Detect which cell encompasses the target text, then output its [X, Y] center coordinate. 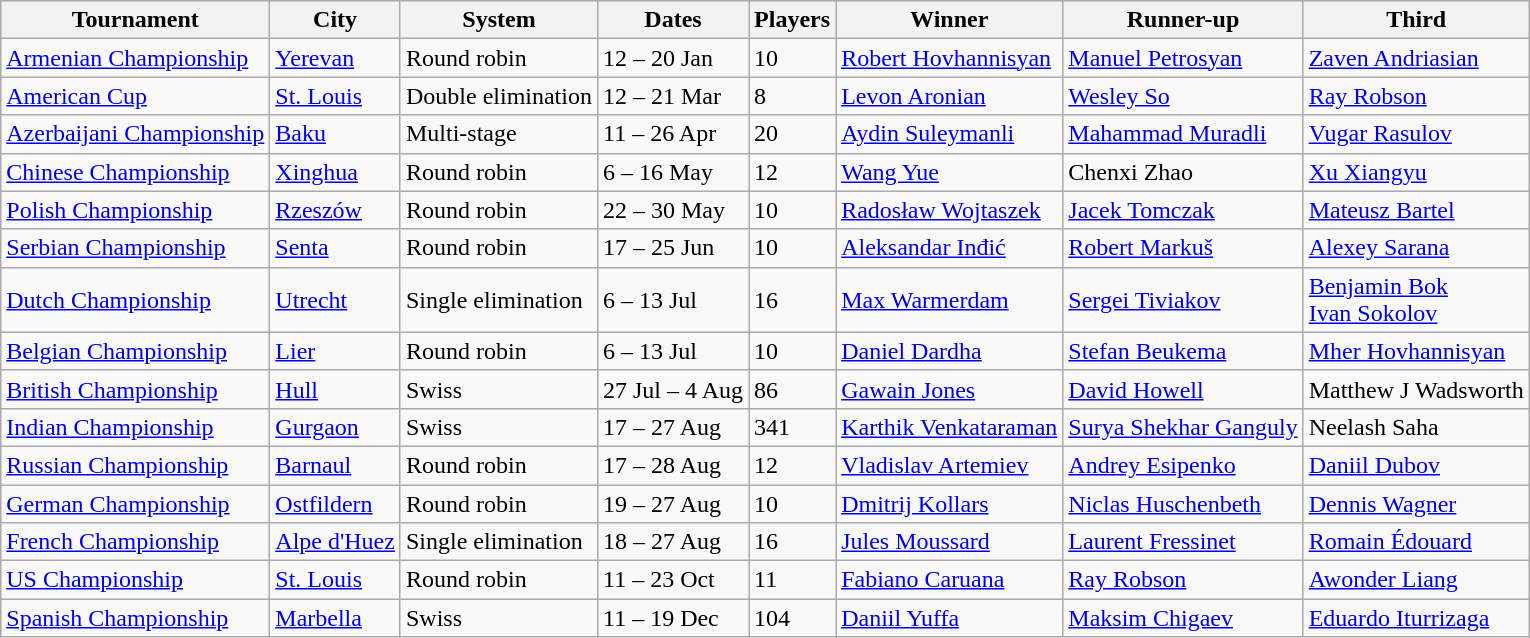
Surya Shekhar Ganguly [1183, 427]
Barnaul [336, 465]
Romain Édouard [1416, 542]
18 – 27 Aug [672, 542]
City [336, 20]
Dutch Championship [136, 300]
Hull [336, 389]
Benjamin BokIvan Sokolov [1416, 300]
Marbella [336, 618]
27 Jul – 4 Aug [672, 389]
17 – 25 Jun [672, 248]
Daniil Dubov [1416, 465]
Aydin Suleymanli [950, 134]
Laurent Fressinet [1183, 542]
17 – 28 Aug [672, 465]
Alpe d'Huez [336, 542]
US Championship [136, 580]
Baku [336, 134]
David Howell [1183, 389]
Xu Xiangyu [1416, 172]
Spanish Championship [136, 618]
Manuel Petrosyan [1183, 58]
Mahammad Muradli [1183, 134]
Vugar Rasulov [1416, 134]
Tournament [136, 20]
Dmitrij Kollars [950, 503]
6 – 16 May [672, 172]
British Championship [136, 389]
17 – 27 Aug [672, 427]
Mher Hovhannisyan [1416, 351]
Matthew J Wadsworth [1416, 389]
Robert Markuš [1183, 248]
Armenian Championship [136, 58]
86 [792, 389]
Chenxi Zhao [1183, 172]
11 [792, 580]
12 – 21 Mar [672, 96]
Ostfildern [336, 503]
Belgian Championship [136, 351]
Aleksandar Inđić [950, 248]
12 – 20 Jan [672, 58]
Andrey Esipenko [1183, 465]
11 – 19 Dec [672, 618]
Chinese Championship [136, 172]
Zaven Andriasian [1416, 58]
Levon Aronian [950, 96]
Fabiano Caruana [950, 580]
341 [792, 427]
Niclas Huschenbeth [1183, 503]
Winner [950, 20]
Third [1416, 20]
Eduardo Iturrizaga [1416, 618]
Senta [336, 248]
Daniel Dardha [950, 351]
Utrecht [336, 300]
19 – 27 Aug [672, 503]
Rzeszów [336, 210]
Russian Championship [136, 465]
Indian Championship [136, 427]
20 [792, 134]
Yerevan [336, 58]
Gawain Jones [950, 389]
Dennis Wagner [1416, 503]
Max Warmerdam [950, 300]
Lier [336, 351]
Robert Hovhannisyan [950, 58]
11 – 26 Apr [672, 134]
8 [792, 96]
104 [792, 618]
Gurgaon [336, 427]
American Cup [136, 96]
Polish Championship [136, 210]
Wang Yue [950, 172]
Radosław Wojtaszek [950, 210]
German Championship [136, 503]
Maksim Chigaev [1183, 618]
Xinghua [336, 172]
Players [792, 20]
Jules Moussard [950, 542]
Jacek Tomczak [1183, 210]
11 – 23 Oct [672, 580]
Neelash Saha [1416, 427]
Azerbaijani Championship [136, 134]
Awonder Liang [1416, 580]
Multi-stage [498, 134]
Dates [672, 20]
Runner-up [1183, 20]
Serbian Championship [136, 248]
Stefan Beukema [1183, 351]
Double elimination [498, 96]
Vladislav Artemiev [950, 465]
Sergei Tiviakov [1183, 300]
French Championship [136, 542]
22 – 30 May [672, 210]
Mateusz Bartel [1416, 210]
Wesley So [1183, 96]
System [498, 20]
Karthik Venkataraman [950, 427]
Daniil Yuffa [950, 618]
Alexey Sarana [1416, 248]
